Identify which cell holds the provided text, then report its (x, y) central coordinate. 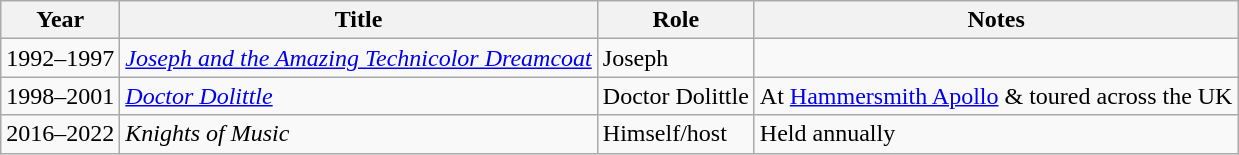
1998–2001 (60, 96)
Knights of Music (358, 134)
Year (60, 20)
Role (676, 20)
1992–1997 (60, 58)
At Hammersmith Apollo & toured across the UK (996, 96)
Held annually (996, 134)
Notes (996, 20)
2016–2022 (60, 134)
Joseph (676, 58)
Title (358, 20)
Himself/host (676, 134)
Joseph and the Amazing Technicolor Dreamcoat (358, 58)
